Locate the cell with the specified text and output its (X, Y) center coordinate. 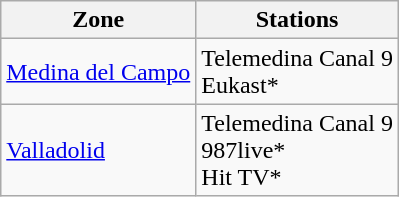
Medina del Campo (98, 72)
Telemedina Canal 9Eukast* (298, 72)
Zone (98, 20)
Stations (298, 20)
Valladolid (98, 150)
Telemedina Canal 9987live*Hit TV* (298, 150)
